Find where the given text appears and provide that cell's center as [X, Y] coordinate. 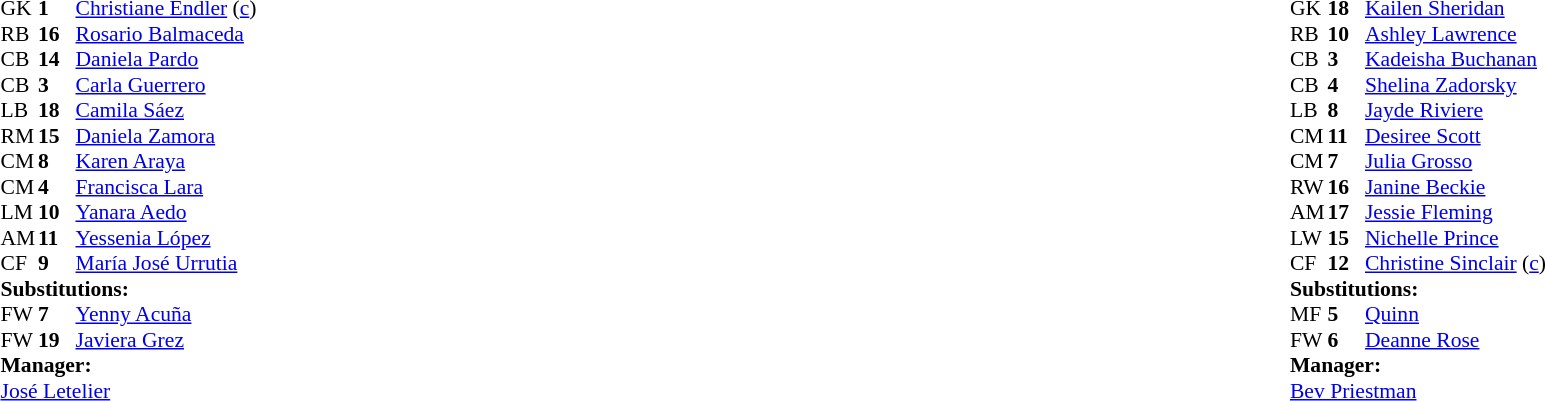
Substitutions: [128, 289]
9 [57, 263]
Rosario Balmaceda [166, 34]
18 [57, 111]
Camila Sáez [166, 111]
Carla Guerrero [166, 85]
14 [57, 59]
Daniela Pardo [166, 59]
Francisca Lara [166, 187]
12 [1346, 263]
Javiera Grez [166, 340]
19 [57, 340]
RW [1309, 187]
Yenny Acuña [166, 315]
MF [1309, 315]
Karen Araya [166, 161]
LW [1309, 238]
17 [1346, 213]
Yanara Aedo [166, 213]
Daniela Zamora [166, 136]
María José Urrutia [166, 263]
5 [1346, 315]
RM [19, 136]
Yessenia López [166, 238]
6 [1346, 340]
LM [19, 213]
Manager: [128, 365]
